Identify which cell holds the provided text, then report its [x, y] central coordinate. 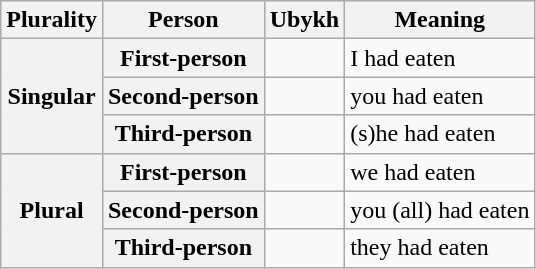
Person [183, 20]
we had eaten [440, 172]
Plural [52, 210]
you had eaten [440, 96]
Meaning [440, 20]
Singular [52, 96]
Plurality [52, 20]
Ubykh [304, 20]
they had eaten [440, 248]
I had eaten [440, 58]
(s)he had eaten [440, 134]
you (all) had eaten [440, 210]
